Scan for the cell matching the given text and deliver its [X, Y] coordinate at center. 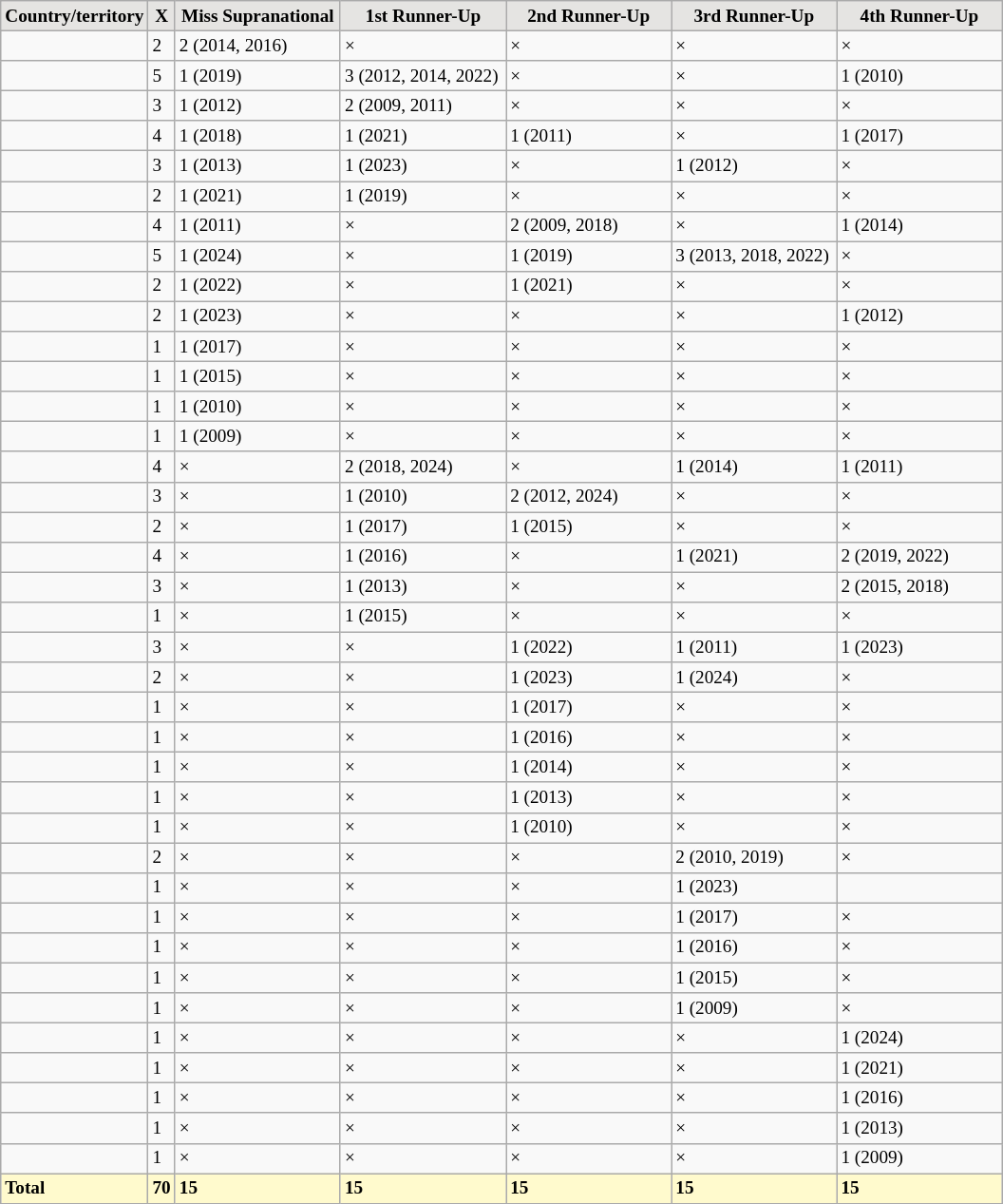
X [161, 16]
3rd Runner-Up [754, 16]
2 (2010, 2019) [754, 857]
2 (2015, 2018) [919, 587]
Miss Supranational [257, 16]
Total [74, 1189]
3 (2012, 2014, 2022) [423, 76]
2 (2009, 2011) [423, 105]
4th Runner-Up [919, 16]
3 (2013, 2018, 2022) [754, 257]
2 (2018, 2024) [423, 467]
Country/territory [74, 16]
2 (2019, 2022) [919, 557]
2 (2014, 2016) [257, 46]
2 (2009, 2018) [589, 226]
1 (2018) [257, 136]
70 [161, 1189]
2nd Runner-Up [589, 16]
1st Runner-Up [423, 16]
2 (2012, 2024) [589, 497]
